Determine the (x, y) coordinate at the center of the cell enclosing the given text.  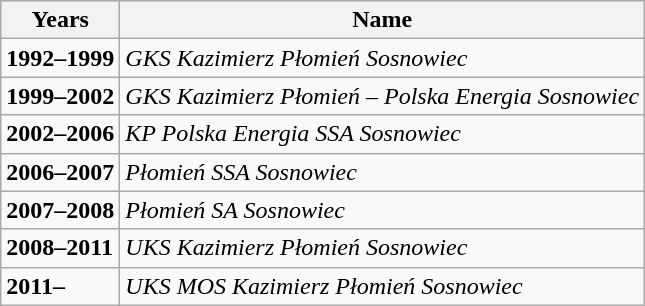
2011– (60, 286)
2002–2006 (60, 134)
Name (382, 20)
1992–1999 (60, 58)
KP Polska Energia SSA Sosnowiec (382, 134)
Years (60, 20)
GKS Kazimierz Płomień – Polska Energia Sosnowiec (382, 96)
GKS Kazimierz Płomień Sosnowiec (382, 58)
UKS Kazimierz Płomień Sosnowiec (382, 248)
Płomień SA Sosnowiec (382, 210)
2007–2008 (60, 210)
1999–2002 (60, 96)
2008–2011 (60, 248)
UKS MOS Kazimierz Płomień Sosnowiec (382, 286)
Płomień SSA Sosnowiec (382, 172)
2006–2007 (60, 172)
